Capture the cell that displays the provided text and extract its [x, y] central coordinate. 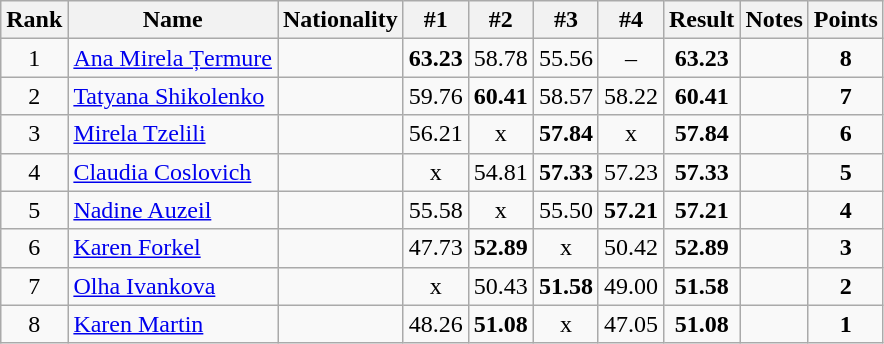
57.23 [630, 172]
50.42 [630, 248]
55.50 [566, 210]
59.76 [436, 96]
48.26 [436, 324]
54.81 [500, 172]
50.43 [500, 286]
Claudia Coslovich [173, 172]
47.73 [436, 248]
#1 [436, 20]
Points [846, 20]
Karen Forkel [173, 248]
49.00 [630, 286]
Tatyana Shikolenko [173, 96]
Mirela Tzelili [173, 134]
58.22 [630, 96]
#2 [500, 20]
55.56 [566, 58]
Ana Mirela Țermure [173, 58]
Name [173, 20]
Karen Martin [173, 324]
Rank [34, 20]
58.78 [500, 58]
55.58 [436, 210]
Nationality [341, 20]
Notes [774, 20]
Olha Ivankova [173, 286]
56.21 [436, 134]
Nadine Auzeil [173, 210]
– [630, 58]
#3 [566, 20]
#4 [630, 20]
58.57 [566, 96]
Result [701, 20]
47.05 [630, 324]
